Capture the cell that displays the provided text and extract its [X, Y] central coordinate. 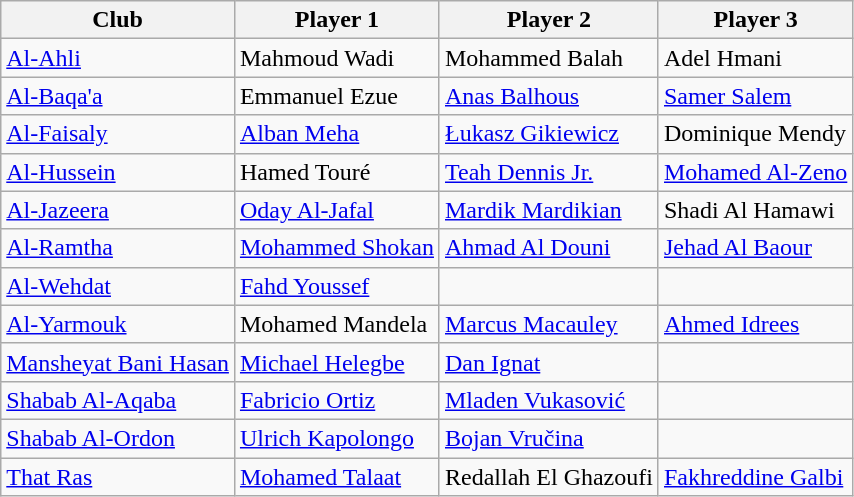
Oday Al-Jafal [336, 210]
Ulrich Kapolongo [336, 438]
Dominique Mendy [755, 134]
Al-Faisaly [118, 134]
Mohamed Talaat [336, 477]
Al-Hussein [118, 172]
That Ras [118, 477]
Marcus Macauley [548, 324]
Al-Wehdat [118, 286]
Mohammed Shokan [336, 248]
Mansheyat Bani Hasan [118, 362]
Mladen Vukasović [548, 400]
Al-Ahli [118, 58]
Fahd Youssef [336, 286]
Ahmad Al Douni [548, 248]
Club [118, 20]
Al-Baqa'a [118, 96]
Shadi Al Hamawi [755, 210]
Dan Ignat [548, 362]
Adel Hmani [755, 58]
Bojan Vručina [548, 438]
Redallah El Ghazoufi [548, 477]
Samer Salem [755, 96]
Player 1 [336, 20]
Al-Yarmouk [118, 324]
Shabab Al-Ordon [118, 438]
Al-Jazeera [118, 210]
Alban Meha [336, 134]
Michael Helegbe [336, 362]
Teah Dennis Jr. [548, 172]
Mohamed Mandela [336, 324]
Łukasz Gikiewicz [548, 134]
Mahmoud Wadi [336, 58]
Fabricio Ortiz [336, 400]
Mardik Mardikian [548, 210]
Player 2 [548, 20]
Player 3 [755, 20]
Jehad Al Baour [755, 248]
Ahmed Idrees [755, 324]
Emmanuel Ezue [336, 96]
Shabab Al-Aqaba [118, 400]
Mohammed Balah [548, 58]
Mohamed Al-Zeno [755, 172]
Fakhreddine Galbi [755, 477]
Hamed Touré [336, 172]
Anas Balhous [548, 96]
Al-Ramtha [118, 248]
